Detect which cell encompasses the target text, then output its [X, Y] center coordinate. 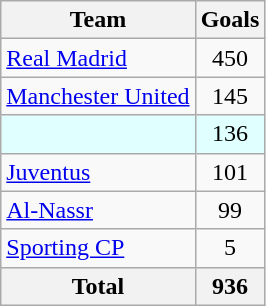
Al-Nassr [98, 210]
136 [230, 134]
99 [230, 210]
Real Madrid [98, 58]
145 [230, 96]
Sporting CP [98, 248]
Juventus [98, 172]
Team [98, 20]
936 [230, 286]
Total [98, 286]
Goals [230, 20]
Manchester United [98, 96]
450 [230, 58]
5 [230, 248]
101 [230, 172]
